Pinpoint the cell where the given text exists, returning its (x, y) midpoint coordinate. 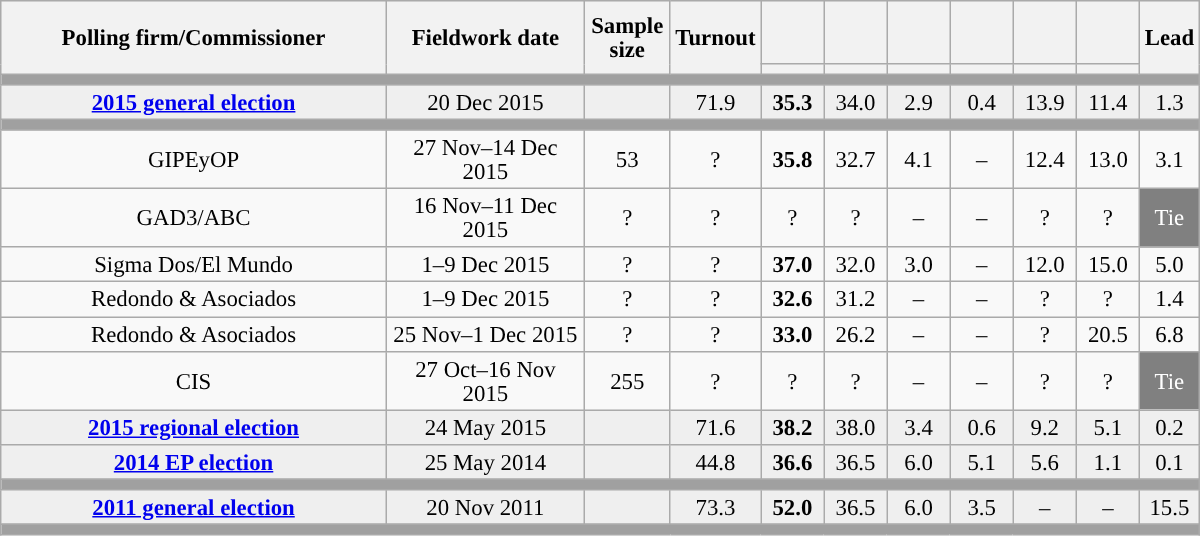
31.2 (856, 300)
Polling firm/Commissioner (194, 38)
3.5 (982, 508)
0.1 (1169, 462)
GAD3/ABC (194, 218)
15.5 (1169, 508)
1.3 (1169, 102)
20 Nov 2011 (485, 508)
1.1 (1108, 462)
4.1 (918, 160)
5.0 (1169, 266)
26.2 (856, 334)
Turnout (716, 38)
36.6 (792, 462)
34.0 (856, 102)
16 Nov–11 Dec 2015 (485, 218)
12.0 (1044, 266)
25 May 2014 (485, 462)
20.5 (1108, 334)
32.0 (856, 266)
38.0 (856, 428)
71.9 (716, 102)
37.0 (792, 266)
1.4 (1169, 300)
32.6 (792, 300)
24 May 2015 (485, 428)
2015 general election (194, 102)
2.9 (918, 102)
Lead (1169, 38)
3.0 (918, 266)
5.6 (1044, 462)
13.9 (1044, 102)
3.4 (918, 428)
9.2 (1044, 428)
255 (627, 380)
0.4 (982, 102)
CIS (194, 380)
35.8 (792, 160)
71.6 (716, 428)
11.4 (1108, 102)
2011 general election (194, 508)
25 Nov–1 Dec 2015 (485, 334)
12.4 (1044, 160)
27 Nov–14 Dec 2015 (485, 160)
GIPEyOP (194, 160)
38.2 (792, 428)
44.8 (716, 462)
32.7 (856, 160)
35.3 (792, 102)
Sample size (627, 38)
Fieldwork date (485, 38)
2014 EP election (194, 462)
33.0 (792, 334)
0.2 (1169, 428)
13.0 (1108, 160)
53 (627, 160)
6.8 (1169, 334)
52.0 (792, 508)
73.3 (716, 508)
0.6 (982, 428)
15.0 (1108, 266)
3.1 (1169, 160)
27 Oct–16 Nov 2015 (485, 380)
Sigma Dos/El Mundo (194, 266)
2015 regional election (194, 428)
20 Dec 2015 (485, 102)
